Pinpoint the cell where the given text exists, returning its [X, Y] midpoint coordinate. 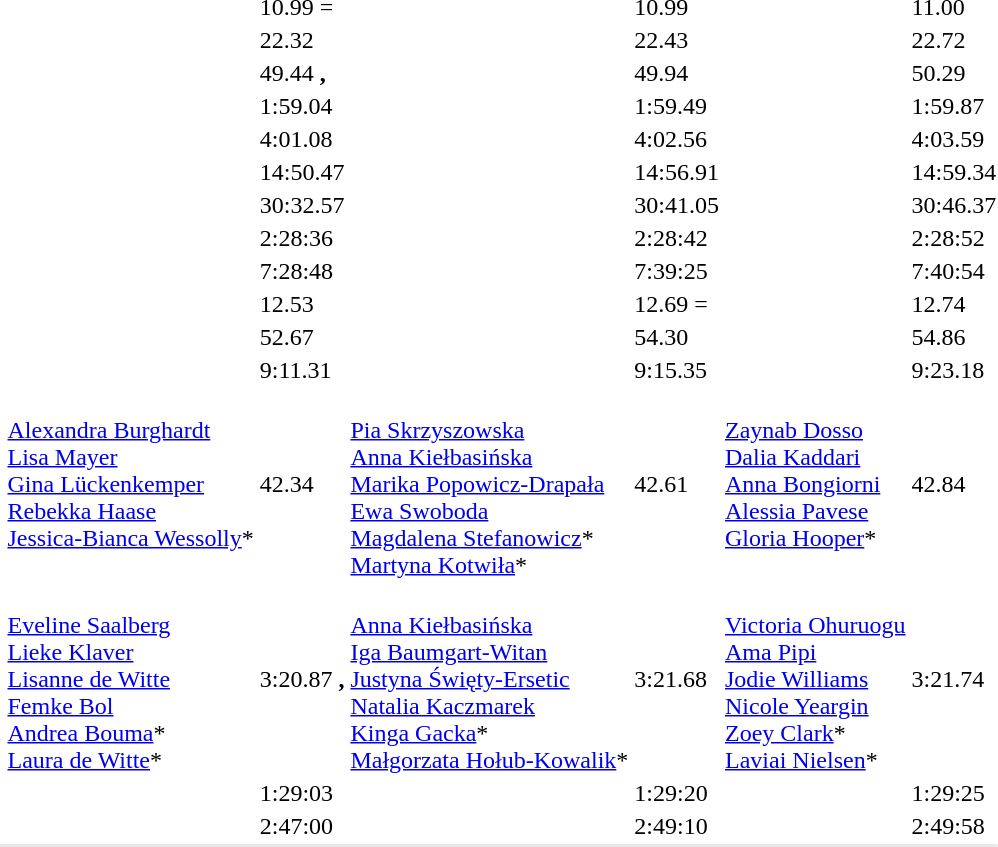
4:02.56 [677, 139]
1:29:25 [954, 793]
49.94 [677, 73]
1:29:20 [677, 793]
2:28:36 [302, 238]
49.44 , [302, 73]
7:39:25 [677, 271]
2:47:00 [302, 826]
1:59.04 [302, 106]
7:40:54 [954, 271]
12.74 [954, 304]
14:59.34 [954, 172]
9:23.18 [954, 370]
1:59.87 [954, 106]
3:21.74 [954, 679]
42.61 [677, 484]
7:28:48 [302, 271]
3:21.68 [677, 679]
2:49:10 [677, 826]
Eveline SaalbergLieke KlaverLisanne de WitteFemke BolAndrea Bouma*Laura de Witte* [130, 679]
30:32.57 [302, 205]
54.86 [954, 337]
2:49:58 [954, 826]
22.72 [954, 40]
1:29:03 [302, 793]
54.30 [677, 337]
Pia SkrzyszowskaAnna KiełbasińskaMarika Popowicz-DrapałaEwa SwobodaMagdalena Stefanowicz*Martyna Kotwiła* [490, 484]
9:11.31 [302, 370]
42.84 [954, 484]
50.29 [954, 73]
30:46.37 [954, 205]
1:59.49 [677, 106]
12.53 [302, 304]
52.67 [302, 337]
3:20.87 , [302, 679]
9:15.35 [677, 370]
2:28:42 [677, 238]
12.69 = [677, 304]
22.32 [302, 40]
14:56.91 [677, 172]
Zaynab DossoDalia KaddariAnna BongiorniAlessia PaveseGloria Hooper* [816, 484]
4:01.08 [302, 139]
Victoria OhuruoguAma PipiJodie WilliamsNicole YearginZoey Clark*Laviai Nielsen* [816, 679]
14:50.47 [302, 172]
2:28:52 [954, 238]
30:41.05 [677, 205]
Alexandra BurghardtLisa MayerGina LückenkemperRebekka HaaseJessica-Bianca Wessolly* [130, 484]
4:03.59 [954, 139]
Anna KiełbasińskaIga Baumgart-WitanJustyna Święty-ErseticNatalia KaczmarekKinga Gacka*Małgorzata Hołub-Kowalik* [490, 679]
42.34 [302, 484]
22.43 [677, 40]
